Provide the (X, Y) coordinate of the cell's center where the given text is located.  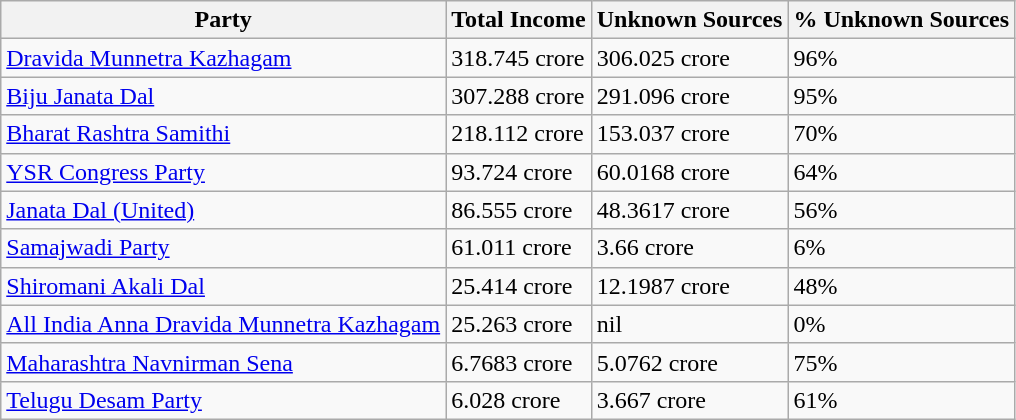
Janata Dal (United) (224, 210)
60.0168 crore (690, 172)
YSR Congress Party (224, 172)
86.555 crore (519, 210)
nil (690, 324)
306.025 crore (690, 58)
48% (902, 286)
Bharat Rashtra Samithi (224, 134)
96% (902, 58)
0% (902, 324)
48.3617 crore (690, 210)
12.1987 crore (690, 286)
% Unknown Sources (902, 20)
Samajwadi Party (224, 248)
218.112 crore (519, 134)
70% (902, 134)
291.096 crore (690, 96)
Telugu Desam Party (224, 400)
64% (902, 172)
6.028 crore (519, 400)
25.414 crore (519, 286)
All India Anna Dravida Munnetra Kazhagam (224, 324)
3.667 crore (690, 400)
61.011 crore (519, 248)
3.66 crore (690, 248)
95% (902, 96)
75% (902, 362)
5.0762 crore (690, 362)
6.7683 crore (519, 362)
307.288 crore (519, 96)
6% (902, 248)
Maharashtra Navnirman Sena (224, 362)
93.724 crore (519, 172)
56% (902, 210)
Dravida Munnetra Kazhagam (224, 58)
318.745 crore (519, 58)
Shiromani Akali Dal (224, 286)
Biju Janata Dal (224, 96)
25.263 crore (519, 324)
Party (224, 20)
Unknown Sources (690, 20)
Total Income (519, 20)
61% (902, 400)
153.037 crore (690, 134)
